Extract the (X, Y) coordinate from the center of the cell holding the provided text.  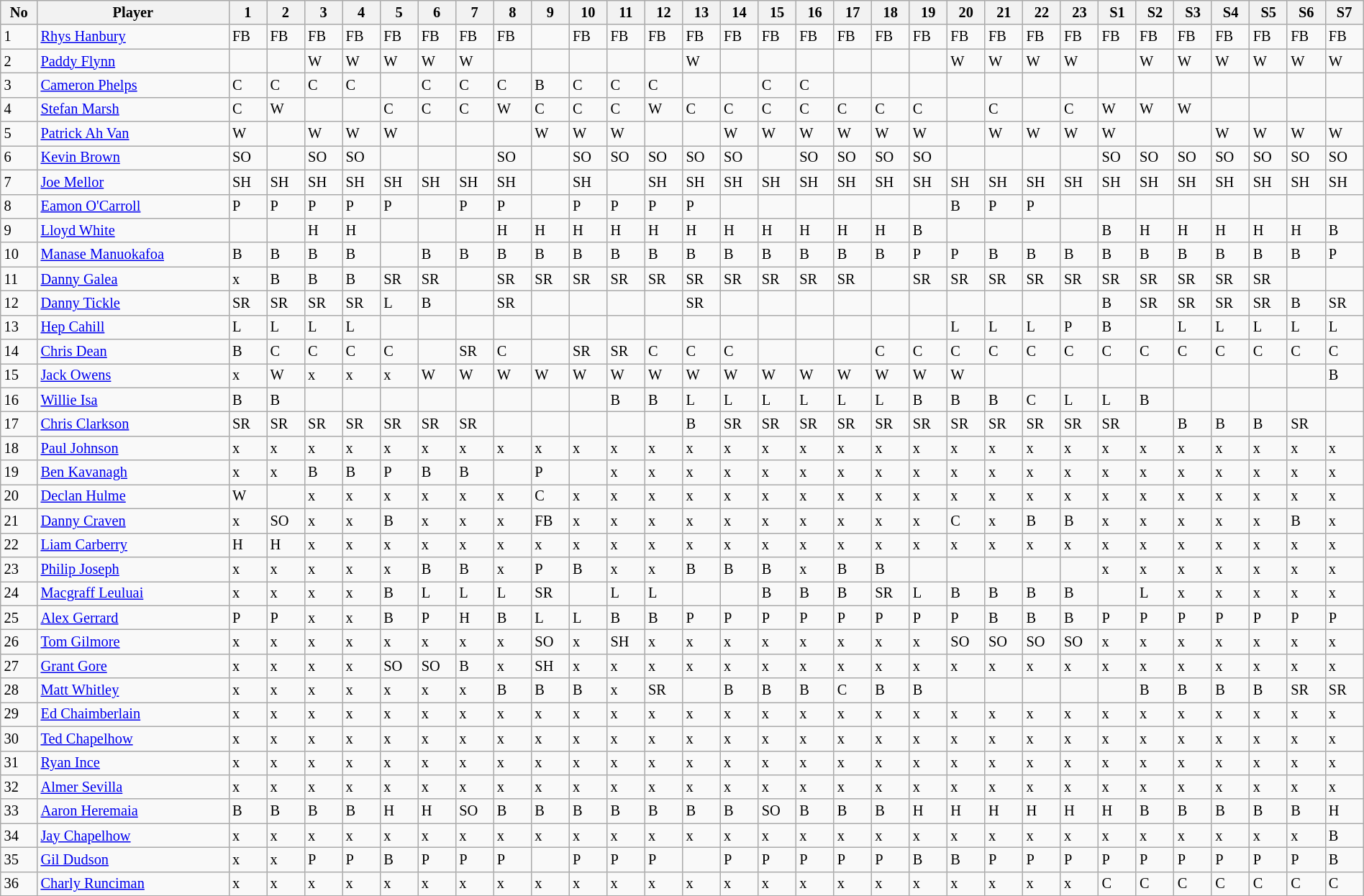
S4 (1230, 12)
33 (19, 811)
Paddy Flynn (134, 61)
Lloyd White (134, 230)
S1 (1118, 12)
Ted Chapelhow (134, 739)
Eamon O'Carroll (134, 206)
29 (19, 714)
34 (19, 836)
Danny Galea (134, 279)
Ryan Ince (134, 763)
Danny Craven (134, 521)
S2 (1155, 12)
Willie Isa (134, 400)
Chris Clarkson (134, 424)
Jay Chapelhow (134, 836)
Patrick Ah Van (134, 134)
No (19, 12)
35 (19, 859)
36 (19, 884)
31 (19, 763)
Cameron Phelps (134, 85)
S6 (1306, 12)
Player (134, 12)
Paul Johnson (134, 448)
Manase Manuokafoa (134, 255)
Matt Whitley (134, 690)
Stefan Marsh (134, 109)
Philip Joseph (134, 569)
S7 (1344, 12)
27 (19, 666)
32 (19, 787)
25 (19, 618)
Macgraff Leuluai (134, 593)
Tom Gilmore (134, 641)
Chris Dean (134, 352)
Charly Runciman (134, 884)
Rhys Hanbury (134, 37)
26 (19, 641)
Grant Gore (134, 666)
Declan Hulme (134, 496)
Hep Cahill (134, 327)
Liam Carberry (134, 545)
Danny Tickle (134, 303)
28 (19, 690)
Joe Mellor (134, 182)
Ed Chaimberlain (134, 714)
S5 (1269, 12)
Almer Sevilla (134, 787)
Aaron Heremaia (134, 811)
24 (19, 593)
Alex Gerrard (134, 618)
S3 (1193, 12)
Kevin Brown (134, 157)
Jack Owens (134, 375)
30 (19, 739)
Ben Kavanagh (134, 472)
Gil Dudson (134, 859)
